From the cell containing the given text, extract its center point as [x, y] coordinate. 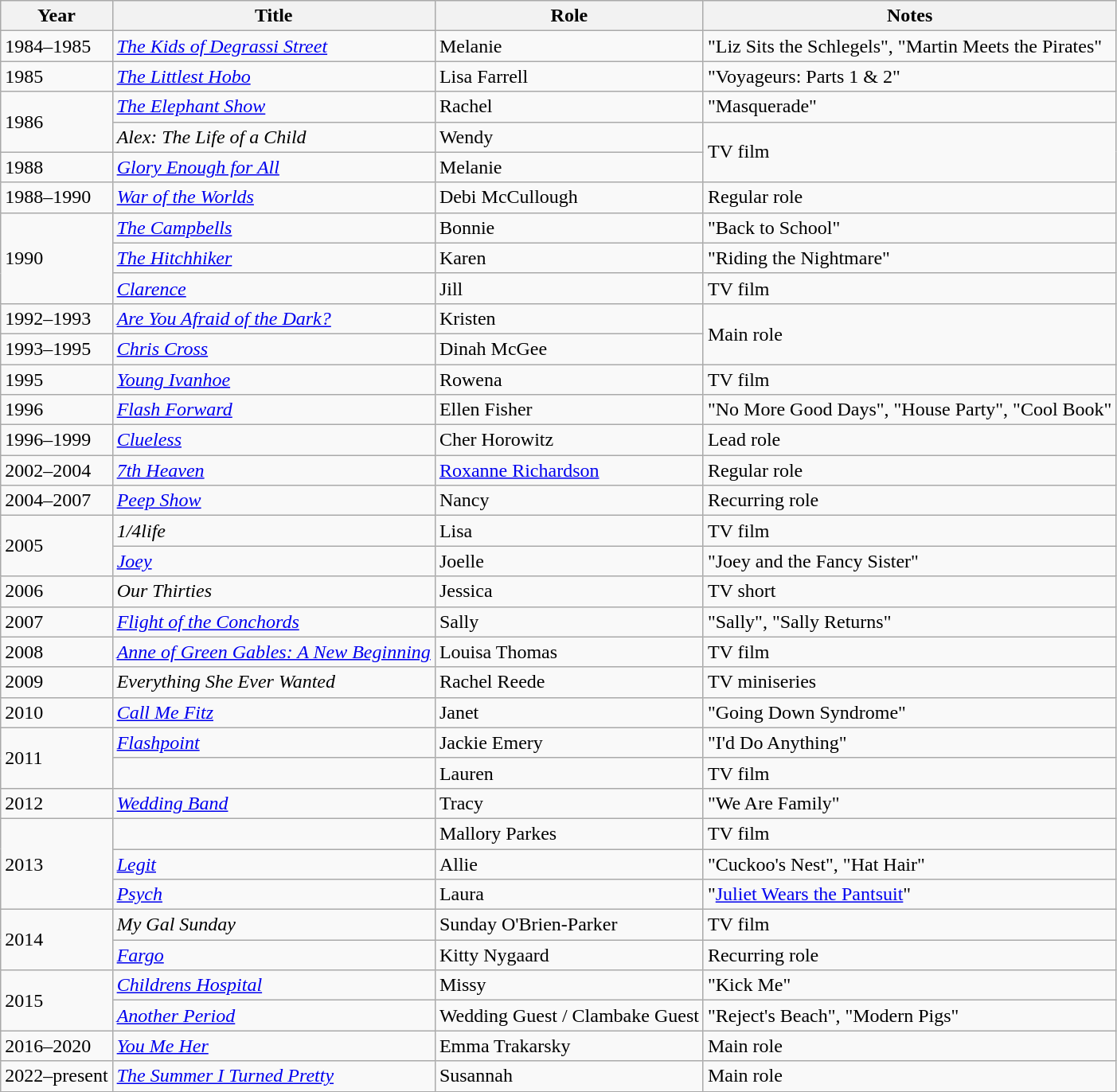
"Masquerade" [909, 107]
1995 [57, 380]
TV miniseries [909, 682]
Mallory Parkes [568, 833]
2005 [57, 546]
Alex: The Life of a Child [274, 137]
Anne of Green Gables: A New Beginning [274, 652]
The Hitchhiker [274, 258]
Notes [909, 16]
Wedding Band [274, 803]
Flight of the Conchords [274, 622]
Wedding Guest / Clambake Guest [568, 1016]
Sunday O'Brien-Parker [568, 925]
1/4life [274, 531]
"Kick Me" [909, 985]
2010 [57, 712]
2022–present [57, 1076]
"Cuckoo's Nest", "Hat Hair" [909, 864]
Ellen Fisher [568, 410]
Call Me Fitz [274, 712]
My Gal Sunday [274, 925]
"No More Good Days", "House Party", "Cool Book" [909, 410]
2002–2004 [57, 470]
Emma Trakarsky [568, 1046]
2011 [57, 758]
1990 [57, 258]
You Me Her [274, 1046]
Young Ivanhoe [274, 380]
"I'd Do Anything" [909, 743]
1986 [57, 122]
Lisa [568, 531]
1996–1999 [57, 440]
"Joey and the Fancy Sister" [909, 561]
"Back to School" [909, 228]
Chris Cross [274, 349]
1992–1993 [57, 318]
Joelle [568, 561]
The Campbells [274, 228]
Rachel [568, 107]
Allie [568, 864]
The Elephant Show [274, 107]
Cher Horowitz [568, 440]
1996 [57, 410]
Lisa Farrell [568, 76]
War of the Worlds [274, 197]
2013 [57, 864]
"Sally", "Sally Returns" [909, 622]
Dinah McGee [568, 349]
Are You Afraid of the Dark? [274, 318]
Joey [274, 561]
2009 [57, 682]
Legit [274, 864]
"Going Down Syndrome" [909, 712]
Jill [568, 288]
1988–1990 [57, 197]
Role [568, 16]
2004–2007 [57, 501]
Clueless [274, 440]
Roxanne Richardson [568, 470]
Karen [568, 258]
Clarence [274, 288]
2015 [57, 1000]
Everything She Ever Wanted [274, 682]
Our Thirties [274, 591]
2007 [57, 622]
Rachel Reede [568, 682]
Lead role [909, 440]
1984–1985 [57, 46]
Psych [274, 895]
Jessica [568, 591]
"Liz Sits the Schlegels", "Martin Meets the Pirates" [909, 46]
Flash Forward [274, 410]
7th Heaven [274, 470]
Louisa Thomas [568, 652]
Tracy [568, 803]
2006 [57, 591]
Childrens Hospital [274, 985]
The Kids of Degrassi Street [274, 46]
The Littlest Hobo [274, 76]
Rowena [568, 380]
1985 [57, 76]
Janet [568, 712]
Fargo [274, 955]
Peep Show [274, 501]
Glory Enough for All [274, 167]
"Juliet Wears the Pantsuit" [909, 895]
Kristen [568, 318]
"We Are Family" [909, 803]
2016–2020 [57, 1046]
Susannah [568, 1076]
1993–1995 [57, 349]
Year [57, 16]
Title [274, 16]
Another Period [274, 1016]
Wendy [568, 137]
2008 [57, 652]
"Reject's Beach", "Modern Pigs" [909, 1016]
Lauren [568, 773]
Nancy [568, 501]
2012 [57, 803]
Sally [568, 622]
Laura [568, 895]
Flashpoint [274, 743]
2014 [57, 940]
1988 [57, 167]
Kitty Nygaard [568, 955]
"Voyageurs: Parts 1 & 2" [909, 76]
Bonnie [568, 228]
Jackie Emery [568, 743]
The Summer I Turned Pretty [274, 1076]
"Riding the Nightmare" [909, 258]
TV short [909, 591]
Missy [568, 985]
Debi McCullough [568, 197]
